Find where the given text appears and provide that cell's center as [x, y] coordinate. 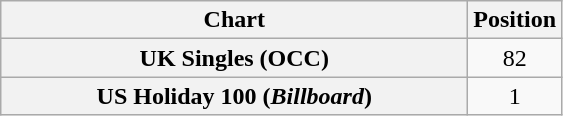
UK Singles (OCC) [234, 58]
Position [515, 20]
Chart [234, 20]
82 [515, 58]
1 [515, 96]
US Holiday 100 (Billboard) [234, 96]
